For the text-containing cell, return its midpoint in [X, Y] coordinate format. 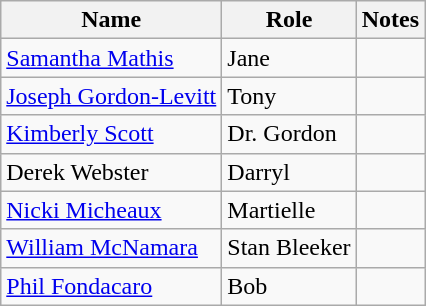
Nicki Micheaux [112, 210]
Tony [289, 96]
Dr. Gordon [289, 134]
Name [112, 20]
Darryl [289, 172]
William McNamara [112, 248]
Stan Bleeker [289, 248]
Jane [289, 58]
Kimberly Scott [112, 134]
Phil Fondacaro [112, 286]
Joseph Gordon-Levitt [112, 96]
Derek Webster [112, 172]
Notes [390, 20]
Role [289, 20]
Martielle [289, 210]
Samantha Mathis [112, 58]
Bob [289, 286]
